Scan for the cell matching the given text and deliver its (X, Y) coordinate at center. 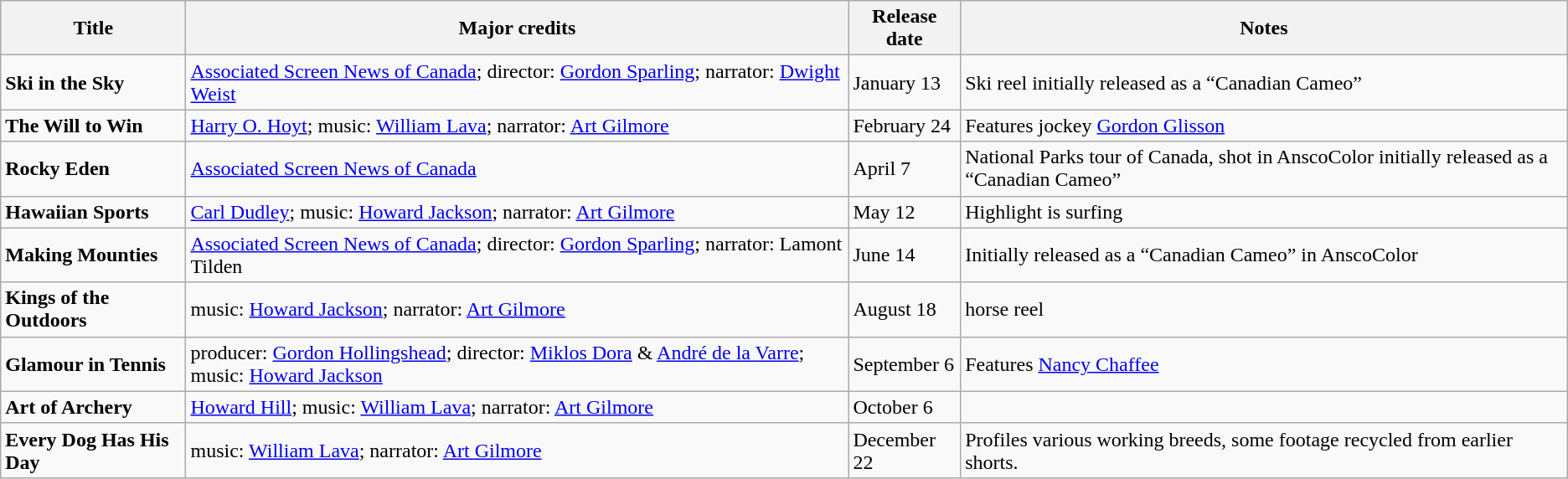
Ski in the Sky (94, 82)
Associated Screen News of Canada; director: Gordon Sparling; narrator: Lamont Tilden (518, 255)
Ski reel initially released as a “Canadian Cameo” (1265, 82)
August 18 (905, 310)
February 24 (905, 126)
Harry O. Hoyt; music: William Lava; narrator: Art Gilmore (518, 126)
Art of Archery (94, 407)
June 14 (905, 255)
producer: Gordon Hollingshead; director: Miklos Dora & André de la Varre; music: Howard Jackson (518, 363)
Notes (1265, 28)
Profiles various working breeds, some footage recycled from earlier shorts. (1265, 451)
Associated Screen News of Canada; director: Gordon Sparling; narrator: Dwight Weist (518, 82)
Associated Screen News of Canada (518, 169)
April 7 (905, 169)
The Will to Win (94, 126)
Hawaiian Sports (94, 212)
Making Mounties (94, 255)
October 6 (905, 407)
Rocky Eden (94, 169)
September 6 (905, 363)
Initially released as a “Canadian Cameo” in AnscoColor (1265, 255)
Every Dog Has His Day (94, 451)
Title (94, 28)
Major credits (518, 28)
Highlight is surfing (1265, 212)
January 13 (905, 82)
Features Nancy Chaffee (1265, 363)
May 12 (905, 212)
Carl Dudley; music: Howard Jackson; narrator: Art Gilmore (518, 212)
National Parks tour of Canada, shot in AnscoColor initially released as a “Canadian Cameo” (1265, 169)
music: Howard Jackson; narrator: Art Gilmore (518, 310)
music: William Lava; narrator: Art Gilmore (518, 451)
December 22 (905, 451)
Kings of the Outdoors (94, 310)
Howard Hill; music: William Lava; narrator: Art Gilmore (518, 407)
Features jockey Gordon Glisson (1265, 126)
horse reel (1265, 310)
Glamour in Tennis (94, 363)
Release date (905, 28)
